For the text-containing cell, return its midpoint in [x, y] coordinate format. 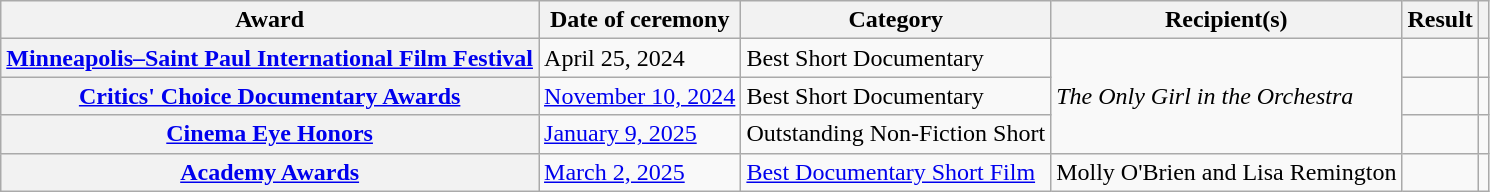
Category [896, 20]
Minneapolis–Saint Paul International Film Festival [270, 58]
November 10, 2024 [640, 96]
Award [270, 20]
Date of ceremony [640, 20]
Molly O'Brien and Lisa Remington [1226, 172]
The Only Girl in the Orchestra [1226, 96]
April 25, 2024 [640, 58]
Recipient(s) [1226, 20]
January 9, 2025 [640, 134]
Best Documentary Short Film [896, 172]
March 2, 2025 [640, 172]
Outstanding Non-Fiction Short [896, 134]
Critics' Choice Documentary Awards [270, 96]
Cinema Eye Honors [270, 134]
Result [1440, 20]
Academy Awards [270, 172]
